Extract the (X, Y) coordinate from the center of the cell holding the provided text.  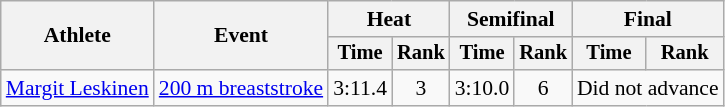
3:10.0 (482, 88)
6 (543, 88)
Athlete (78, 36)
Semifinal (511, 19)
Margit Leskinen (78, 88)
200 m breaststroke (241, 88)
Event (241, 36)
3:11.4 (360, 88)
3 (421, 88)
Heat (388, 19)
Final (648, 19)
Did not advance (648, 88)
